Output the (X, Y) coordinate of the center of the cell containing the given text.  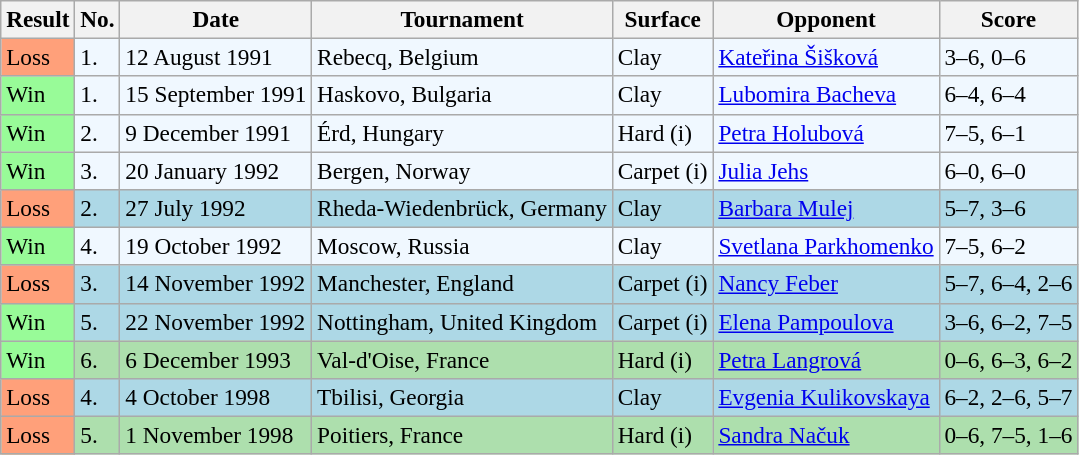
Kateřina Šišková (826, 57)
19 October 1992 (216, 246)
20 January 1992 (216, 170)
14 November 1992 (216, 284)
5–7, 6–4, 2–6 (1008, 284)
Poitiers, France (462, 435)
No. (98, 19)
12 August 1991 (216, 57)
3–6, 6–2, 7–5 (1008, 322)
Haskovo, Bulgaria (462, 95)
Elena Pampoulova (826, 322)
Tournament (462, 19)
Barbara Mulej (826, 208)
0–6, 7–5, 1–6 (1008, 435)
Petra Langrová (826, 359)
Moscow, Russia (462, 246)
Nancy Feber (826, 284)
Opponent (826, 19)
27 July 1992 (216, 208)
Evgenia Kulikovskaya (826, 397)
Rebecq, Belgium (462, 57)
Tbilisi, Georgia (462, 397)
4 October 1998 (216, 397)
Sandra Načuk (826, 435)
Lubomira Bacheva (826, 95)
3–6, 0–6 (1008, 57)
Svetlana Parkhomenko (826, 246)
0–6, 6–3, 6–2 (1008, 359)
7–5, 6–1 (1008, 133)
Date (216, 19)
Julia Jehs (826, 170)
5–7, 3–6 (1008, 208)
Manchester, England (462, 284)
Result (38, 19)
Rheda-Wiedenbrück, Germany (462, 208)
6 December 1993 (216, 359)
15 September 1991 (216, 95)
Petra Holubová (826, 133)
Score (1008, 19)
1 November 1998 (216, 435)
Érd, Hungary (462, 133)
6–4, 6–4 (1008, 95)
9 December 1991 (216, 133)
6–0, 6–0 (1008, 170)
6–2, 2–6, 5–7 (1008, 397)
Val-d'Oise, France (462, 359)
Surface (662, 19)
7–5, 6–2 (1008, 246)
22 November 1992 (216, 322)
6. (98, 359)
Bergen, Norway (462, 170)
Nottingham, United Kingdom (462, 322)
